Identify which cell holds the provided text, then report its [X, Y] central coordinate. 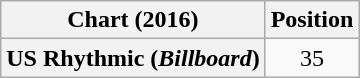
US Rhythmic (Billboard) [133, 58]
Position [312, 20]
Chart (2016) [133, 20]
35 [312, 58]
